Search for the cell housing the specified text and yield its [x, y] center coordinate. 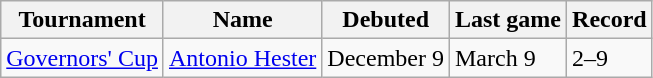
December 9 [386, 58]
Antonio Hester [242, 58]
Record [610, 20]
Name [242, 20]
Debuted [386, 20]
March 9 [508, 58]
Tournament [82, 20]
Governors' Cup [82, 58]
Last game [508, 20]
2–9 [610, 58]
